Locate the cell with the specified text and output its [x, y] center coordinate. 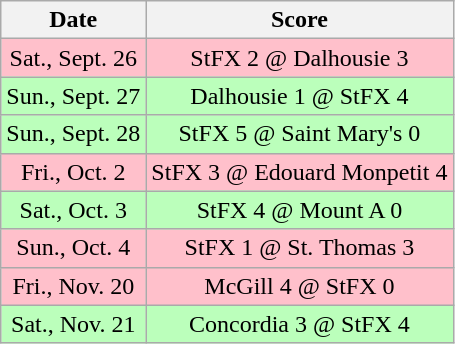
Sat., Nov. 21 [74, 324]
Sat., Sept. 26 [74, 58]
Concordia 3 @ StFX 4 [300, 324]
Sun., Sept. 27 [74, 96]
StFX 3 @ Edouard Monpetit 4 [300, 172]
Fri., Nov. 20 [74, 286]
Fri., Oct. 2 [74, 172]
StFX 1 @ St. Thomas 3 [300, 248]
McGill 4 @ StFX 0 [300, 286]
Sun., Sept. 28 [74, 134]
Date [74, 20]
Dalhousie 1 @ StFX 4 [300, 96]
StFX 5 @ Saint Mary's 0 [300, 134]
StFX 4 @ Mount A 0 [300, 210]
Score [300, 20]
Sun., Oct. 4 [74, 248]
Sat., Oct. 3 [74, 210]
StFX 2 @ Dalhousie 3 [300, 58]
